For the text-containing cell, return its midpoint in (X, Y) coordinate format. 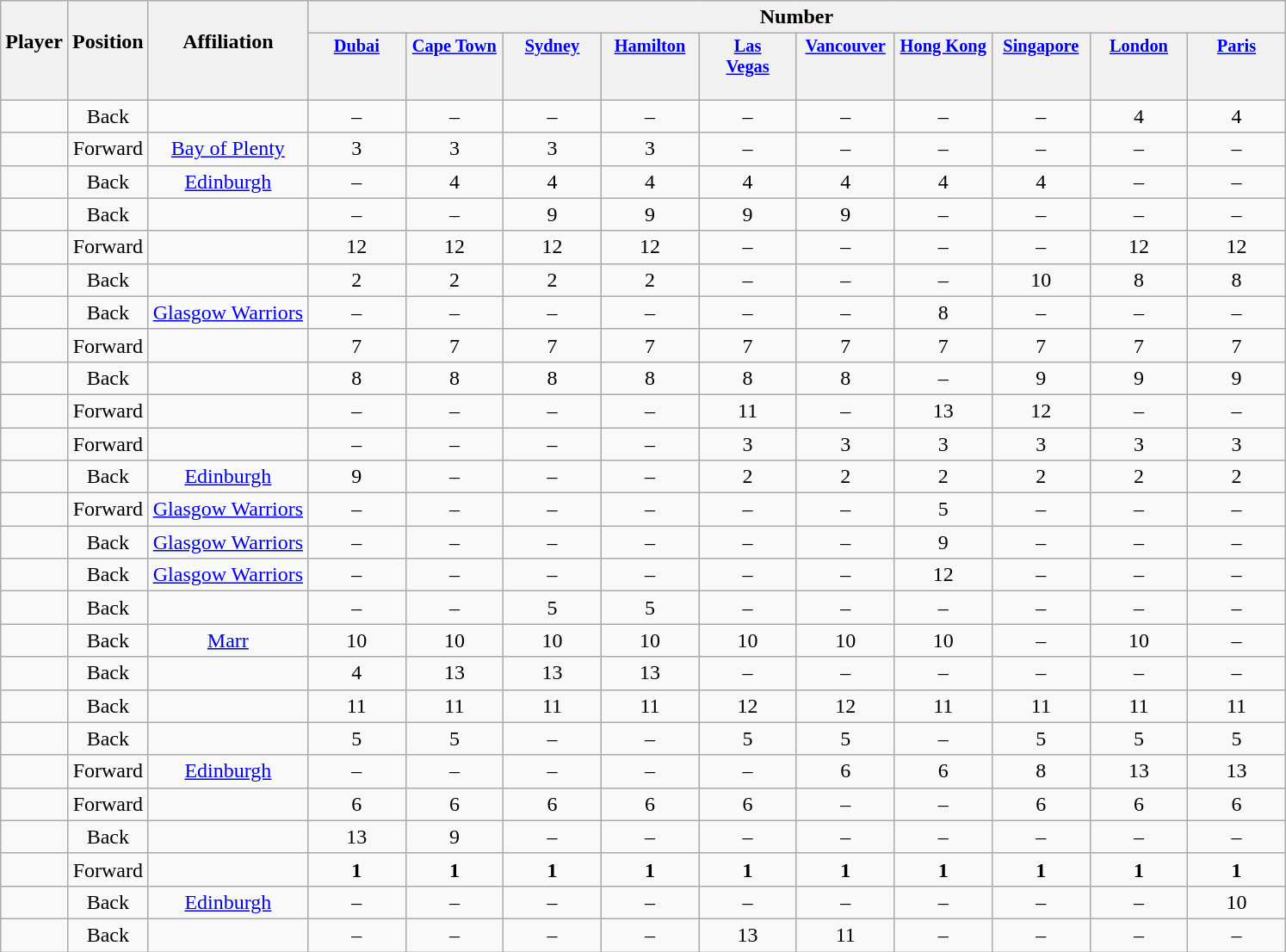
Sydney (553, 57)
Hong Kong (943, 57)
Number (797, 17)
Marr (227, 640)
Dubai (357, 57)
Hamilton (650, 57)
Vancouver (845, 57)
London (1139, 57)
Cape Town (454, 57)
Bay of Plenty (227, 149)
LasVegas (748, 57)
Affiliation (227, 41)
Player (34, 41)
Singapore (1042, 57)
Position (108, 41)
Paris (1237, 57)
